Identify which cell holds the provided text, then report its (X, Y) central coordinate. 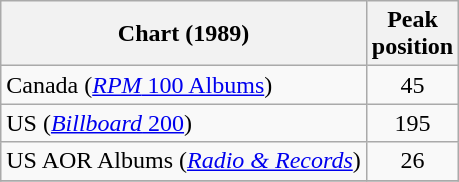
45 (412, 85)
Canada (RPM 100 Albums) (184, 85)
Peakposition (412, 34)
US AOR Albums (Radio & Records) (184, 161)
26 (412, 161)
195 (412, 123)
US (Billboard 200) (184, 123)
Chart (1989) (184, 34)
